Determine the (x, y) coordinate at the center of the cell enclosing the given text.  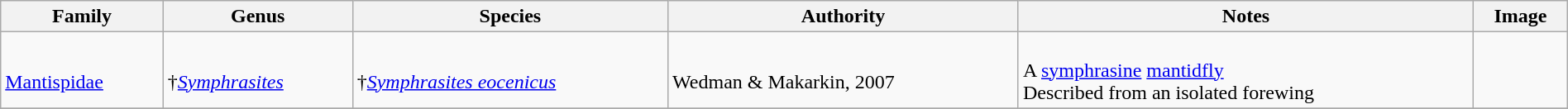
†Symphrasites (258, 70)
Notes (1245, 17)
Mantispidae (83, 70)
Wedman & Makarkin, 2007 (844, 70)
Family (83, 17)
A symphrasine mantidfly Described from an isolated forewing (1245, 70)
Authority (844, 17)
Species (509, 17)
Genus (258, 17)
Image (1520, 17)
†Symphrasites eocenicus (509, 70)
